Pinpoint the cell where the given text exists, returning its (x, y) midpoint coordinate. 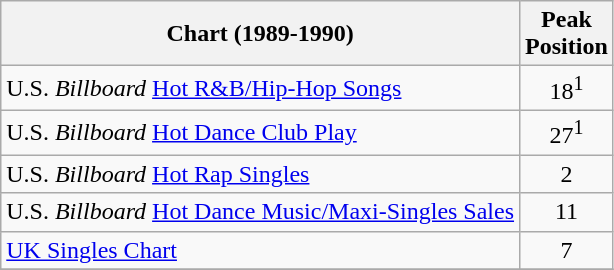
U.S. Billboard Hot Dance Club Play (260, 132)
271 (567, 132)
181 (567, 88)
PeakPosition (567, 34)
Chart (1989-1990) (260, 34)
U.S. Billboard Hot Rap Singles (260, 174)
UK Singles Chart (260, 250)
11 (567, 212)
7 (567, 250)
U.S. Billboard Hot R&B/Hip-Hop Songs (260, 88)
U.S. Billboard Hot Dance Music/Maxi-Singles Sales (260, 212)
2 (567, 174)
